Determine the [X, Y] coordinate at the center of the cell enclosing the given text.  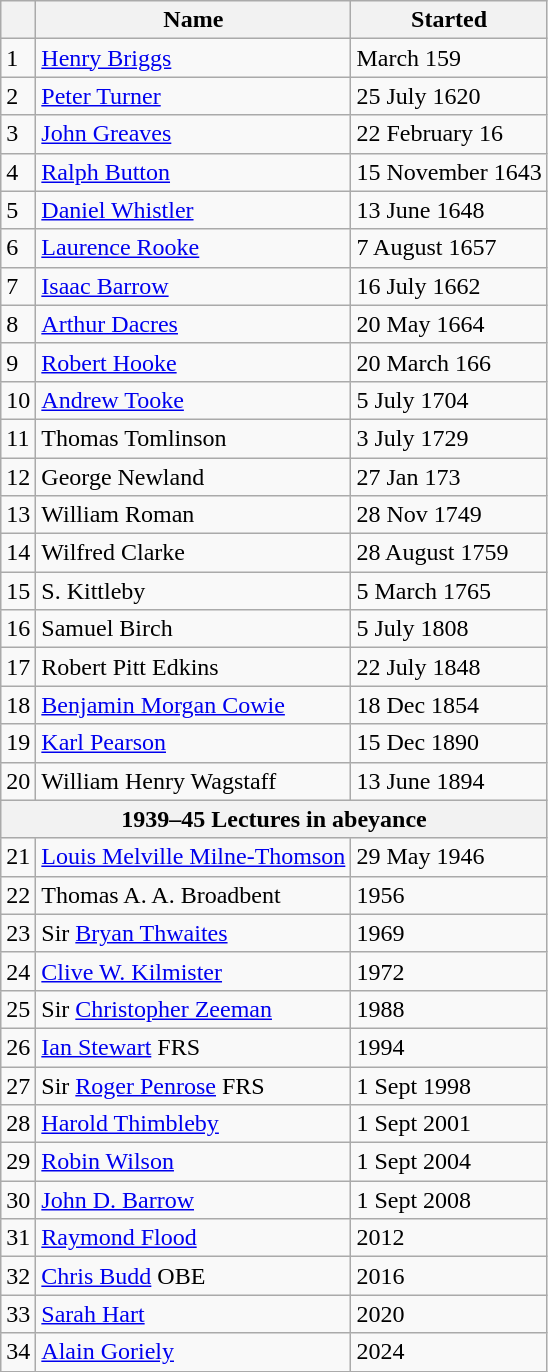
S. Kittleby [194, 591]
Samuel Birch [194, 629]
1988 [449, 1009]
3 [18, 134]
Henry Briggs [194, 58]
20 May 1664 [449, 324]
13 June 1894 [449, 781]
1 Sept 2008 [449, 1200]
1 Sept 1998 [449, 1085]
Sir Bryan Thwaites [194, 933]
7 August 1657 [449, 248]
15 November 1643 [449, 172]
31 [18, 1238]
30 [18, 1200]
Sarah Hart [194, 1314]
22 July 1848 [449, 667]
Harold Thimbleby [194, 1124]
Robin Wilson [194, 1162]
Raymond Flood [194, 1238]
Chris Budd OBE [194, 1276]
28 August 1759 [449, 553]
John Greaves [194, 134]
16 July 1662 [449, 286]
Benjamin Morgan Cowie [194, 705]
Thomas Tomlinson [194, 438]
23 [18, 933]
32 [18, 1276]
John D. Barrow [194, 1200]
March 159 [449, 58]
Sir Christopher Zeeman [194, 1009]
19 [18, 743]
Started [449, 20]
15 [18, 591]
24 [18, 971]
21 [18, 857]
2020 [449, 1314]
29 [18, 1162]
5 [18, 210]
Sir Roger Penrose FRS [194, 1085]
Name [194, 20]
6 [18, 248]
29 May 1946 [449, 857]
20 March 166 [449, 362]
22 February 16 [449, 134]
2 [18, 96]
10 [18, 400]
Wilfred Clarke [194, 553]
1939–45 Lectures in abeyance [274, 819]
13 [18, 515]
16 [18, 629]
18 [18, 705]
20 [18, 781]
Peter Turner [194, 96]
Arthur Dacres [194, 324]
Laurence Rooke [194, 248]
18 Dec 1854 [449, 705]
Robert Hooke [194, 362]
1 Sept 2004 [449, 1162]
Daniel Whistler [194, 210]
5 July 1704 [449, 400]
27 Jan 173 [449, 477]
1 Sept 2001 [449, 1124]
Isaac Barrow [194, 286]
27 [18, 1085]
2024 [449, 1352]
Andrew Tooke [194, 400]
1956 [449, 895]
Ralph Button [194, 172]
1969 [449, 933]
Clive W. Kilmister [194, 971]
28 [18, 1124]
Louis Melville Milne-Thomson [194, 857]
15 Dec 1890 [449, 743]
2012 [449, 1238]
25 July 1620 [449, 96]
25 [18, 1009]
8 [18, 324]
1 [18, 58]
4 [18, 172]
3 July 1729 [449, 438]
5 July 1808 [449, 629]
13 June 1648 [449, 210]
2016 [449, 1276]
Ian Stewart FRS [194, 1047]
26 [18, 1047]
Thomas A. A. Broadbent [194, 895]
12 [18, 477]
William Roman [194, 515]
Karl Pearson [194, 743]
14 [18, 553]
Robert Pitt Edkins [194, 667]
1972 [449, 971]
11 [18, 438]
33 [18, 1314]
1994 [449, 1047]
William Henry Wagstaff [194, 781]
George Newland [194, 477]
22 [18, 895]
5 March 1765 [449, 591]
28 Nov 1749 [449, 515]
Alain Goriely [194, 1352]
17 [18, 667]
7 [18, 286]
9 [18, 362]
34 [18, 1352]
